Determine the [x, y] coordinate at the center of the cell enclosing the given text.  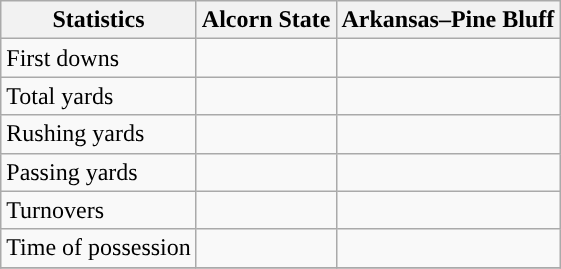
Alcorn State [266, 20]
Total yards [99, 96]
Rushing yards [99, 134]
Arkansas–Pine Bluff [448, 20]
Passing yards [99, 172]
Time of possession [99, 248]
Turnovers [99, 210]
First downs [99, 58]
Statistics [99, 20]
